Capture the cell that displays the provided text and extract its [X, Y] central coordinate. 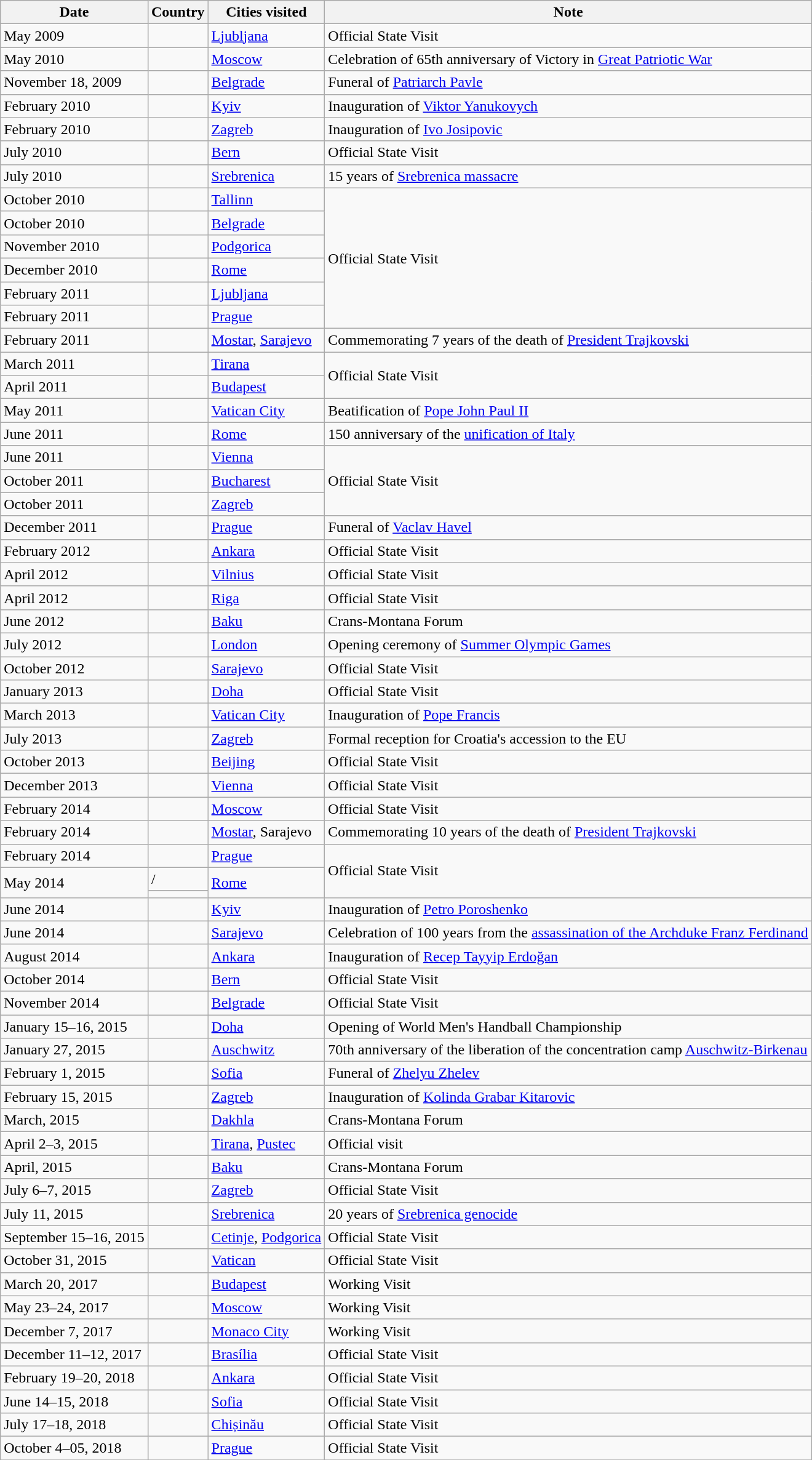
July 17–18, 2018 [74, 1425]
June 14–15, 2018 [74, 1402]
Formal reception for Croatia's accession to the EU [568, 739]
March 2011 [74, 364]
May 2011 [74, 411]
Date [74, 12]
March 2013 [74, 715]
Inauguration of Kolinda Grabar Kitarovic [568, 1097]
Inauguration of Pope Francis [568, 715]
Inauguration of Viktor Yanukovych [568, 106]
Tirana [266, 364]
March, 2015 [74, 1120]
Auschwitz [266, 1050]
150 anniversary of the unification of Italy [568, 434]
Beatification of Pope John Paul II [568, 411]
November 2010 [74, 246]
Dakhla [266, 1120]
May 23–24, 2017 [74, 1307]
February 2012 [74, 551]
Note [568, 12]
Celebration of 65th anniversary of Victory in Great Patriotic War [568, 59]
January 15–16, 2015 [74, 1026]
March 20, 2017 [74, 1284]
London [266, 644]
Beijing [266, 762]
Vatican [266, 1261]
October 31, 2015 [74, 1261]
May 2010 [74, 59]
15 years of Srebrenica massacre [568, 176]
August 2014 [74, 956]
Inauguration of Recep Tayyip Erdoğan [568, 956]
April 2011 [74, 387]
January 2013 [74, 692]
70th anniversary of the liberation of the concentration camp Auschwitz-Birkenau [568, 1050]
Official visit [568, 1144]
May 2014 [74, 883]
Funeral of Zhelyu Zhelev [568, 1073]
Celebration of 100 years from the assassination of the Archduke Franz Ferdinand [568, 933]
Tallinn [266, 199]
Podgorica [266, 246]
Cetinje, Podgorica [266, 1237]
February 1, 2015 [74, 1073]
Vilnius [266, 574]
Riga [266, 598]
Commemorating 10 years of the death of President Trajkovski [568, 832]
November 18, 2009 [74, 82]
Commemorating 7 years of the death of President Trajkovski [568, 340]
July 11, 2015 [74, 1214]
September 15–16, 2015 [74, 1237]
December 2013 [74, 785]
Country [178, 12]
December 2011 [74, 527]
October 4–05, 2018 [74, 1448]
April 2–3, 2015 [74, 1144]
February 19–20, 2018 [74, 1378]
December 7, 2017 [74, 1331]
20 years of Srebrenica genocide [568, 1214]
Funeral of Patriarch Pavle [568, 82]
/ [178, 879]
December 2010 [74, 270]
November 2014 [74, 1003]
October 2012 [74, 668]
Funeral of Vaclav Havel [568, 527]
February 15, 2015 [74, 1097]
Bucharest [266, 481]
Cities visited [266, 12]
July 2013 [74, 739]
July 6–7, 2015 [74, 1190]
December 11–12, 2017 [74, 1354]
May 2009 [74, 36]
Chișinău [266, 1425]
January 27, 2015 [74, 1050]
Opening of World Men's Handball Championship [568, 1026]
Brasília [266, 1354]
Tirana, Pustec [266, 1144]
April, 2015 [74, 1167]
July 2012 [74, 644]
October 2014 [74, 979]
Inauguration of Petro Poroshenko [568, 909]
Inauguration of Ivo Josipovic [568, 129]
June 2012 [74, 621]
Opening ceremony of Summer Olympic Games [568, 644]
Monaco City [266, 1331]
October 2013 [74, 762]
